Detect which cell encompasses the target text, then output its (X, Y) center coordinate. 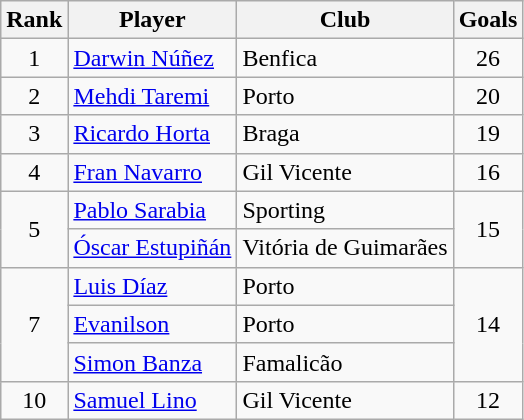
Fran Navarro (152, 172)
Benfica (345, 58)
Goals (488, 20)
5 (34, 229)
Darwin Núñez (152, 58)
4 (34, 172)
Famalicão (345, 362)
26 (488, 58)
Evanilson (152, 324)
Player (152, 20)
2 (34, 96)
Óscar Estupiñán (152, 248)
Ricardo Horta (152, 134)
Braga (345, 134)
1 (34, 58)
Sporting (345, 210)
Mehdi Taremi (152, 96)
Vitória de Guimarães (345, 248)
Club (345, 20)
7 (34, 324)
3 (34, 134)
14 (488, 324)
15 (488, 229)
Rank (34, 20)
Samuel Lino (152, 400)
12 (488, 400)
10 (34, 400)
20 (488, 96)
Pablo Sarabia (152, 210)
16 (488, 172)
Luis Díaz (152, 286)
Simon Banza (152, 362)
19 (488, 134)
